Capture the cell that displays the provided text and extract its (X, Y) central coordinate. 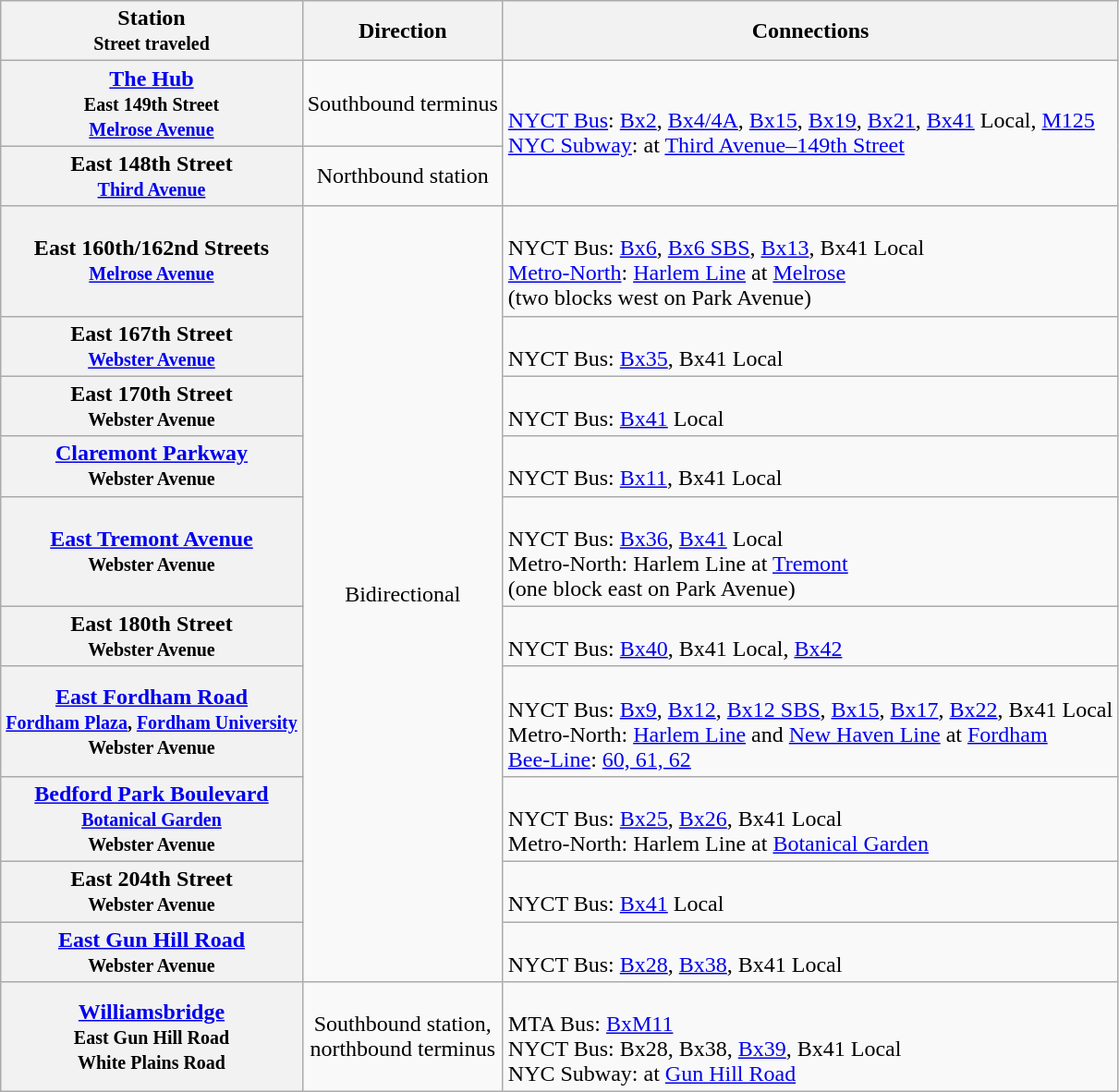
Connections (809, 31)
East 180th StreetWebster Avenue (152, 636)
NYCT Bus: Bx40, Bx41 Local, Bx42 (809, 636)
MTA Bus: BxM11NYCT Bus: Bx28, Bx38, Bx39, Bx41 LocalNYC Subway: at Gun Hill Road (809, 1037)
NYCT Bus: Bx6, Bx6 SBS, Bx13, Bx41 LocalMetro-North: Harlem Line at Melrose(two blocks west on Park Avenue) (809, 261)
East 160th/162nd StreetsMelrose Avenue (152, 261)
East Tremont AvenueWebster Avenue (152, 551)
Claremont ParkwayWebster Avenue (152, 466)
NYCT Bus: Bx28, Bx38, Bx41 Local (809, 952)
The HubEast 149th StreetMelrose Avenue (152, 103)
East 170th StreetWebster Avenue (152, 406)
NYCT Bus: Bx25, Bx26, Bx41 LocalMetro-North: Harlem Line at Botanical Garden (809, 819)
East 167th StreetWebster Avenue (152, 346)
East Fordham RoadFordham Plaza, Fordham UniversityWebster Avenue (152, 721)
East 204th StreetWebster Avenue (152, 891)
StationStreet traveled (152, 31)
NYCT Bus: Bx2, Bx4/4A, Bx15, Bx19, Bx21, Bx41 Local, M125NYC Subway: at Third Avenue–149th Street (809, 133)
Northbound station (403, 176)
Direction (403, 31)
NYCT Bus: Bx35, Bx41 Local (809, 346)
East 148th StreetThird Avenue (152, 176)
Bedford Park BoulevardBotanical GardenWebster Avenue (152, 819)
NYCT Bus: Bx9, Bx12, Bx12 SBS, Bx15, Bx17, Bx22, Bx41 LocalMetro-North: Harlem Line and New Haven Line at FordhamBee-Line: 60, 61, 62 (809, 721)
East Gun Hill RoadWebster Avenue (152, 952)
NYCT Bus: Bx36, Bx41 LocalMetro-North: Harlem Line at Tremont(one block east on Park Avenue) (809, 551)
Southbound station,northbound terminus (403, 1037)
Bidirectional (403, 594)
NYCT Bus: Bx11, Bx41 Local (809, 466)
Southbound terminus (403, 103)
WilliamsbridgeEast Gun Hill RoadWhite Plains Road (152, 1037)
